Extract the [X, Y] coordinate from the center of the cell holding the provided text.  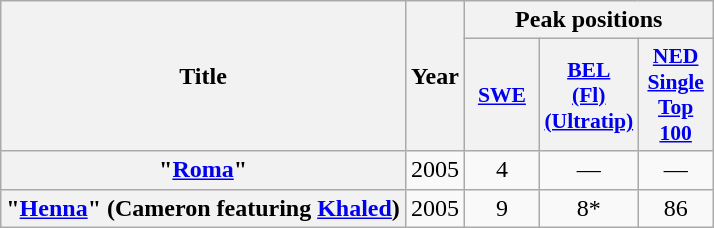
SWE [502, 95]
"Henna" (Cameron featuring Khaled) [204, 208]
4 [502, 170]
NEDSingleTop 100 [676, 95]
"Roma" [204, 170]
Year [434, 76]
9 [502, 208]
86 [676, 208]
Peak positions [588, 20]
Title [204, 76]
BEL (Fl)(Ultratip) [588, 95]
8* [588, 208]
